Search for the cell housing the specified text and yield its (x, y) center coordinate. 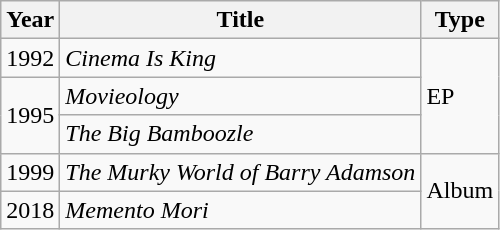
The Murky World of Barry Adamson (240, 172)
1995 (30, 115)
2018 (30, 210)
Memento Mori (240, 210)
Cinema Is King (240, 58)
Album (460, 191)
1999 (30, 172)
Type (460, 20)
Year (30, 20)
Title (240, 20)
EP (460, 96)
The Big Bamboozle (240, 134)
Movieology (240, 96)
1992 (30, 58)
